Return [x, y] of the center of cell containing provided text 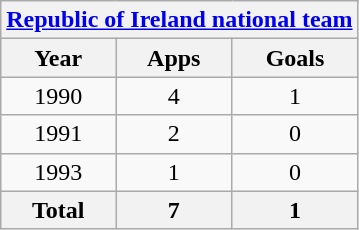
Apps [174, 58]
Year [58, 58]
Goals [295, 58]
7 [174, 210]
1990 [58, 96]
1991 [58, 134]
2 [174, 134]
4 [174, 96]
1993 [58, 172]
Total [58, 210]
Republic of Ireland national team [180, 20]
